Search for the cell housing the specified text and yield its (X, Y) center coordinate. 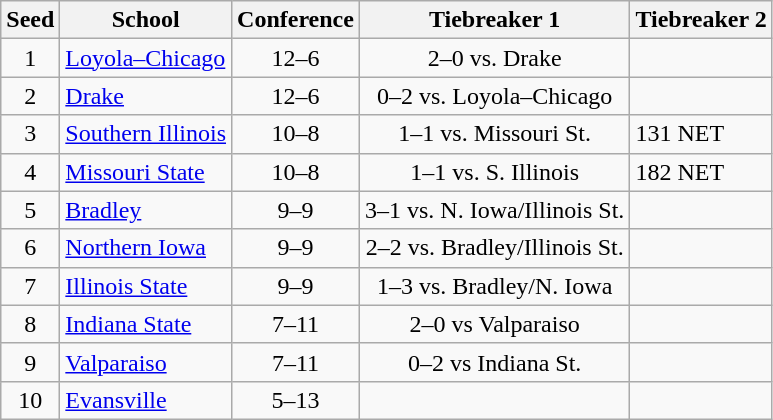
4 (30, 172)
1–3 vs. Bradley/N. Iowa (494, 286)
Conference (296, 20)
3–1 vs. N. Iowa/Illinois St. (494, 210)
2–2 vs. Bradley/Illinois St. (494, 248)
Drake (146, 96)
Illinois State (146, 286)
1–1 vs. S. Illinois (494, 172)
Indiana State (146, 324)
182 NET (701, 172)
1–1 vs. Missouri St. (494, 134)
6 (30, 248)
131 NET (701, 134)
10 (30, 400)
Seed (30, 20)
Loyola–Chicago (146, 58)
Southern Illinois (146, 134)
5 (30, 210)
School (146, 20)
8 (30, 324)
Bradley (146, 210)
7 (30, 286)
0–2 vs. Loyola–Chicago (494, 96)
Tiebreaker 2 (701, 20)
2 (30, 96)
2–0 vs Valparaiso (494, 324)
0–2 vs Indiana St. (494, 362)
Tiebreaker 1 (494, 20)
5–13 (296, 400)
Valparaiso (146, 362)
Evansville (146, 400)
Missouri State (146, 172)
1 (30, 58)
3 (30, 134)
9 (30, 362)
2–0 vs. Drake (494, 58)
Northern Iowa (146, 248)
